Provide the [x, y] coordinate of the cell's center where the given text is located.  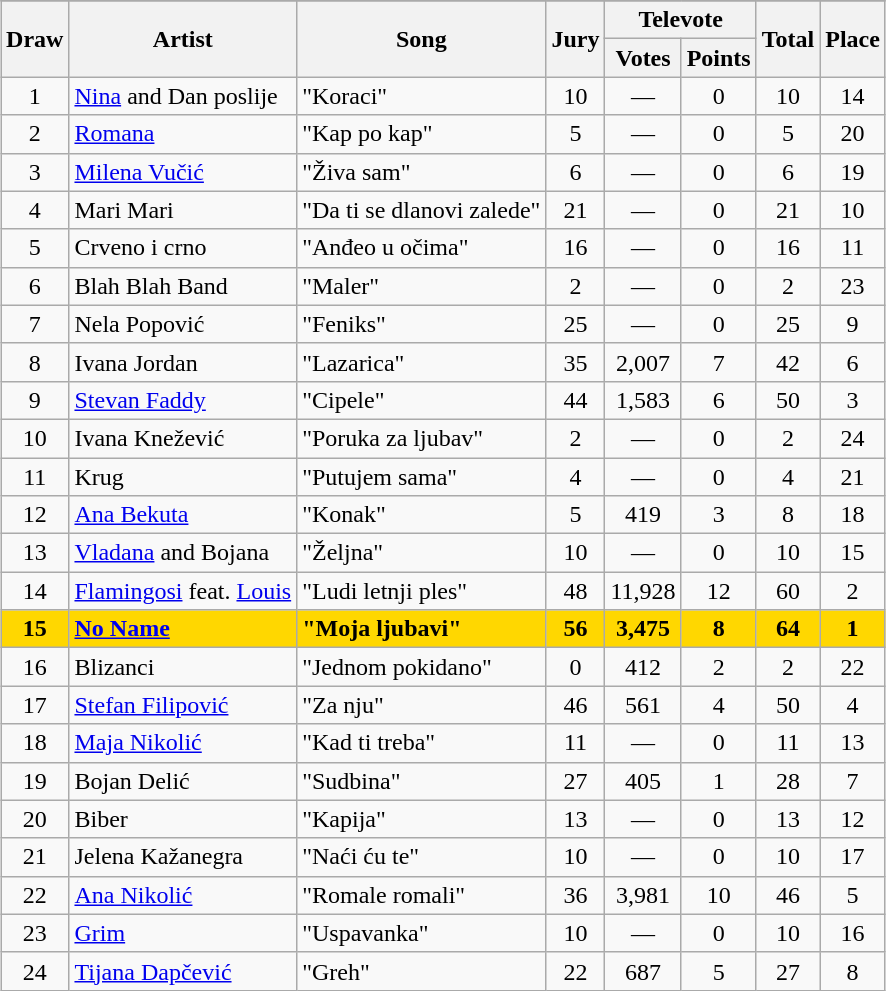
11,928 [643, 591]
Points [718, 58]
Bojan Delić [183, 781]
Nina and Dan poslije [183, 96]
412 [643, 667]
Artist [183, 39]
Milena Vučić [183, 172]
"Živa sam" [422, 172]
Jury [576, 39]
Ivana Knežević [183, 438]
Crveno i crno [183, 248]
"Uspavanka" [422, 933]
"Maler" [422, 286]
"Željna" [422, 553]
405 [643, 781]
"Kad ti treba" [422, 743]
Flamingosi feat. Louis [183, 591]
Biber [183, 819]
"Feniks" [422, 324]
Total [788, 39]
Maja Nikolić [183, 743]
687 [643, 971]
Blah Blah Band [183, 286]
64 [788, 629]
"Kapija" [422, 819]
3,981 [643, 895]
"Kap po kap" [422, 134]
35 [576, 362]
"Anđeo u očima" [422, 248]
Place [853, 39]
"Sudbina" [422, 781]
Mari Mari [183, 210]
Draw [35, 39]
Ana Bekuta [183, 515]
Televote [680, 20]
Grim [183, 933]
"Putujem sama" [422, 477]
"Jednom pokidano" [422, 667]
42 [788, 362]
"Koraci" [422, 96]
"Poruka za ljubav" [422, 438]
Tijana Dapčević [183, 971]
36 [576, 895]
1,583 [643, 400]
Blizanci [183, 667]
48 [576, 591]
561 [643, 705]
"Cipele" [422, 400]
"Greh" [422, 971]
3,475 [643, 629]
"Konak" [422, 515]
2,007 [643, 362]
44 [576, 400]
Krug [183, 477]
Song [422, 39]
28 [788, 781]
Stefan Filipović [183, 705]
No Name [183, 629]
"Ludi letnji ples" [422, 591]
"Lazarica" [422, 362]
419 [643, 515]
Nela Popović [183, 324]
Ivana Jordan [183, 362]
"Naći ću te" [422, 857]
Votes [643, 58]
Vladana and Bojana [183, 553]
56 [576, 629]
Ana Nikolić [183, 895]
"Za nju" [422, 705]
Stevan Faddy [183, 400]
Romana [183, 134]
"Da ti se dlanovi zalede" [422, 210]
"Romale romali" [422, 895]
60 [788, 591]
Jelena Kažanegra [183, 857]
"Moja ljubavi" [422, 629]
